Return (X, Y) of the center of cell containing provided text 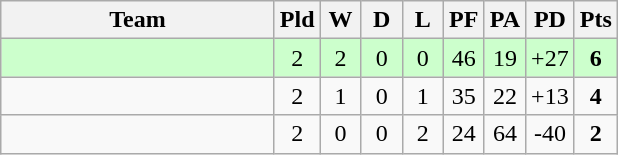
-40 (550, 134)
D (382, 20)
W (340, 20)
Pld (297, 20)
PD (550, 20)
46 (464, 58)
PF (464, 20)
64 (504, 134)
+27 (550, 58)
L (422, 20)
+13 (550, 96)
19 (504, 58)
6 (596, 58)
PA (504, 20)
22 (504, 96)
24 (464, 134)
Pts (596, 20)
4 (596, 96)
Team (138, 20)
35 (464, 96)
